Locate the cell with the specified text and output its (X, Y) center coordinate. 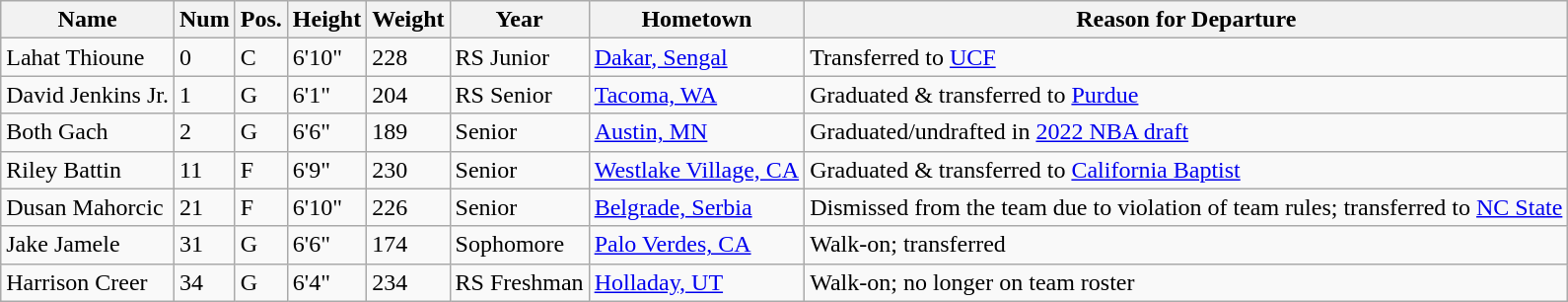
David Jenkins Jr. (88, 95)
Graduated & transferred to Purdue (1186, 95)
Transferred to UCF (1186, 57)
34 (204, 282)
Both Gach (88, 132)
11 (204, 170)
Weight (408, 20)
C (260, 57)
Tacoma, WA (696, 95)
174 (408, 245)
234 (408, 282)
Graduated & transferred to California Baptist (1186, 170)
228 (408, 57)
204 (408, 95)
6'9" (326, 170)
Holladay, UT (696, 282)
Palo Verdes, CA (696, 245)
Walk-on; transferred (1186, 245)
Lahat Thioune (88, 57)
Harrison Creer (88, 282)
0 (204, 57)
Dakar, Sengal (696, 57)
Jake Jamele (88, 245)
Dismissed from the team due to violation of team rules; transferred to NC State (1186, 207)
Hometown (696, 20)
Austin, MN (696, 132)
Sophomore (519, 245)
Reason for Departure (1186, 20)
Walk-on; no longer on team roster (1186, 282)
Westlake Village, CA (696, 170)
230 (408, 170)
Riley Battin (88, 170)
31 (204, 245)
6'4" (326, 282)
6'1" (326, 95)
Num (204, 20)
21 (204, 207)
Dusan Mahorcic (88, 207)
RS Freshman (519, 282)
Year (519, 20)
RS Senior (519, 95)
2 (204, 132)
1 (204, 95)
189 (408, 132)
Name (88, 20)
RS Junior (519, 57)
Graduated/undrafted in 2022 NBA draft (1186, 132)
Pos. (260, 20)
Belgrade, Serbia (696, 207)
Height (326, 20)
226 (408, 207)
